Determine the [X, Y] coordinate at the center of the cell enclosing the given text.  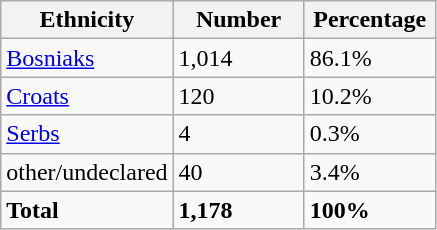
Croats [87, 96]
other/undeclared [87, 172]
Serbs [87, 134]
120 [238, 96]
86.1% [370, 58]
100% [370, 210]
Ethnicity [87, 20]
3.4% [370, 172]
40 [238, 172]
Number [238, 20]
0.3% [370, 134]
1,014 [238, 58]
10.2% [370, 96]
Total [87, 210]
Percentage [370, 20]
4 [238, 134]
Bosniaks [87, 58]
1,178 [238, 210]
